Determine the (x, y) coordinate at the center of the cell enclosing the given text.  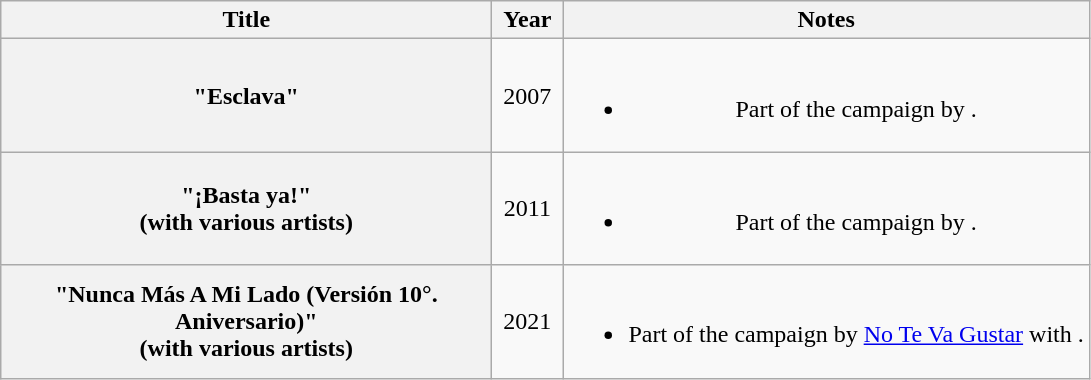
Title (246, 20)
2021 (528, 322)
2007 (528, 96)
"Esclava" (246, 96)
"¡Basta ya!"(with various artists) (246, 208)
Notes (826, 20)
Part of the campaign by No Te Va Gustar with . (826, 322)
"Nunca Más A Mi Lado (Versión 10°. Aniversario)"(with various artists) (246, 322)
2011 (528, 208)
Year (528, 20)
